Search for the cell housing the specified text and yield its (X, Y) center coordinate. 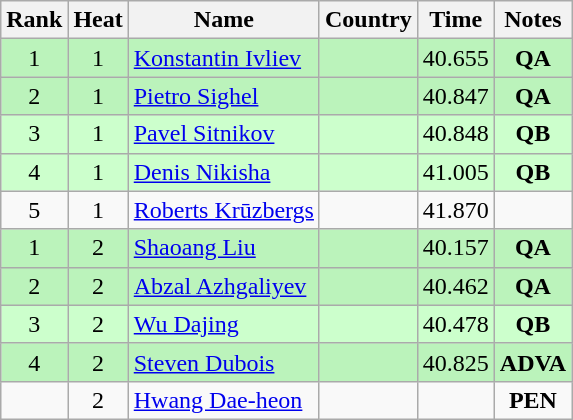
40.462 (456, 286)
Heat (98, 20)
Konstantin Ivliev (224, 58)
40.848 (456, 134)
Time (456, 20)
40.655 (456, 58)
40.825 (456, 362)
Pavel Sitnikov (224, 134)
Wu Dajing (224, 324)
41.005 (456, 172)
Name (224, 20)
Shaoang Liu (224, 248)
Abzal Azhgaliyev (224, 286)
Roberts Krūzbergs (224, 210)
ADVA (532, 362)
PEN (532, 400)
41.870 (456, 210)
Rank (34, 20)
5 (34, 210)
40.478 (456, 324)
40.157 (456, 248)
Pietro Sighel (224, 96)
Steven Dubois (224, 362)
Notes (532, 20)
Country (368, 20)
Hwang Dae-heon (224, 400)
40.847 (456, 96)
Denis Nikisha (224, 172)
